Capture the cell that displays the provided text and extract its [X, Y] central coordinate. 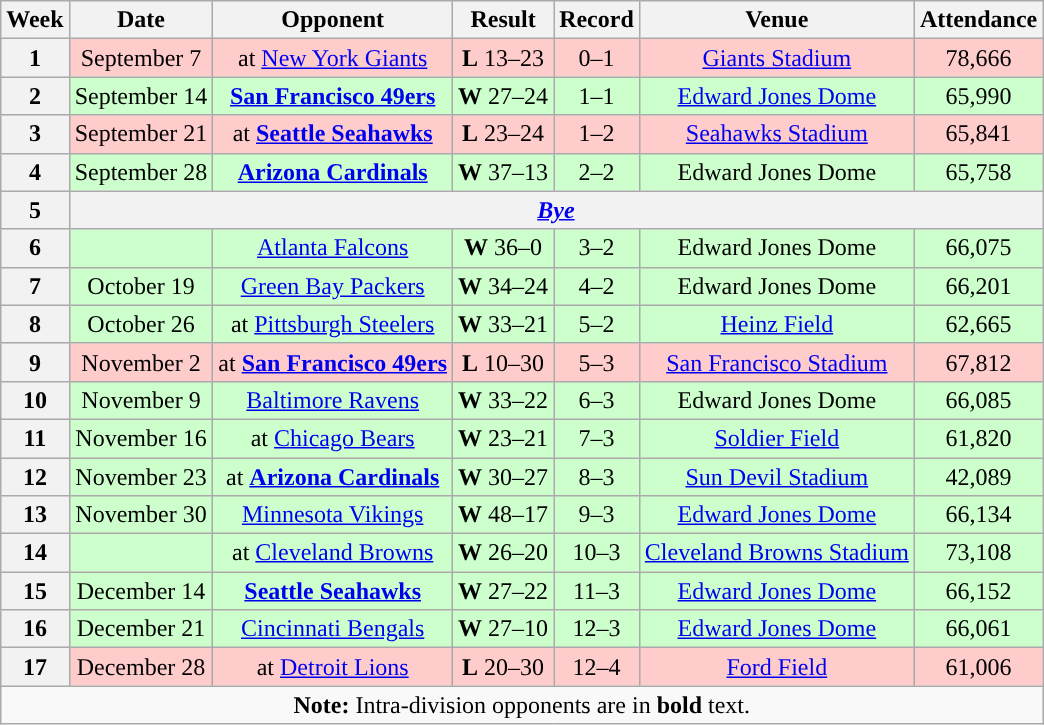
September 28 [141, 172]
14 [35, 553]
September 21 [141, 134]
October 26 [141, 324]
Venue [776, 20]
1 [35, 58]
67,812 [978, 362]
73,108 [978, 553]
8 [35, 324]
L 20–30 [504, 667]
61,006 [978, 667]
W 48–17 [504, 515]
December 14 [141, 591]
at Chicago Bears [333, 438]
W 27–22 [504, 591]
9 [35, 362]
Baltimore Ravens [333, 400]
66,152 [978, 591]
Soldier Field [776, 438]
Cincinnati Bengals [333, 629]
6–3 [597, 400]
42,089 [978, 477]
at Cleveland Browns [333, 553]
W 34–24 [504, 286]
San Francisco Stadium [776, 362]
2 [35, 96]
3 [35, 134]
7–3 [597, 438]
at Arizona Cardinals [333, 477]
Heinz Field [776, 324]
December 21 [141, 629]
W 33–22 [504, 400]
W 37–13 [504, 172]
September 14 [141, 96]
W 30–27 [504, 477]
Cleveland Browns Stadium [776, 553]
at Pittsburgh Steelers [333, 324]
W 27–10 [504, 629]
Arizona Cardinals [333, 172]
12 [35, 477]
at San Francisco 49ers [333, 362]
Seahawks Stadium [776, 134]
W 33–21 [504, 324]
66,201 [978, 286]
W 36–0 [504, 248]
5 [35, 210]
L 23–24 [504, 134]
November 2 [141, 362]
Atlanta Falcons [333, 248]
10 [35, 400]
Date [141, 20]
65,841 [978, 134]
66,134 [978, 515]
11 [35, 438]
Seattle Seahawks [333, 591]
W 26–20 [504, 553]
61,820 [978, 438]
L 13–23 [504, 58]
78,666 [978, 58]
at Detroit Lions [333, 667]
W 23–21 [504, 438]
62,665 [978, 324]
13 [35, 515]
4–2 [597, 286]
66,085 [978, 400]
October 19 [141, 286]
Minnesota Vikings [333, 515]
November 9 [141, 400]
6 [35, 248]
65,758 [978, 172]
November 23 [141, 477]
December 28 [141, 667]
L 10–30 [504, 362]
Sun Devil Stadium [776, 477]
Result [504, 20]
Ford Field [776, 667]
2–2 [597, 172]
65,990 [978, 96]
8–3 [597, 477]
15 [35, 591]
16 [35, 629]
66,061 [978, 629]
September 7 [141, 58]
10–3 [597, 553]
0–1 [597, 58]
1–2 [597, 134]
W 27–24 [504, 96]
7 [35, 286]
66,075 [978, 248]
San Francisco 49ers [333, 96]
at New York Giants [333, 58]
5–3 [597, 362]
17 [35, 667]
Record [597, 20]
5–2 [597, 324]
9–3 [597, 515]
November 16 [141, 438]
at Seattle Seahawks [333, 134]
3–2 [597, 248]
4 [35, 172]
November 30 [141, 515]
12–3 [597, 629]
Note: Intra-division opponents are in bold text. [522, 705]
Attendance [978, 20]
Week [35, 20]
11–3 [597, 591]
Opponent [333, 20]
Bye [556, 210]
12–4 [597, 667]
Giants Stadium [776, 58]
1–1 [597, 96]
Green Bay Packers [333, 286]
